For the text-containing cell, return its midpoint in [x, y] coordinate format. 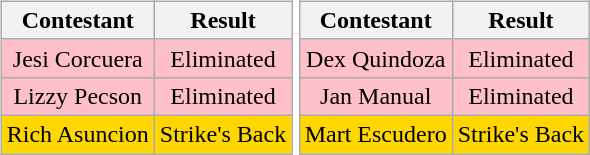
Mart Escudero [376, 134]
Jan Manual [376, 96]
Jesi Corcuera [78, 58]
Lizzy Pecson [78, 96]
Dex Quindoza [376, 58]
Rich Asuncion [78, 134]
